Capture the cell that displays the provided text and extract its [X, Y] central coordinate. 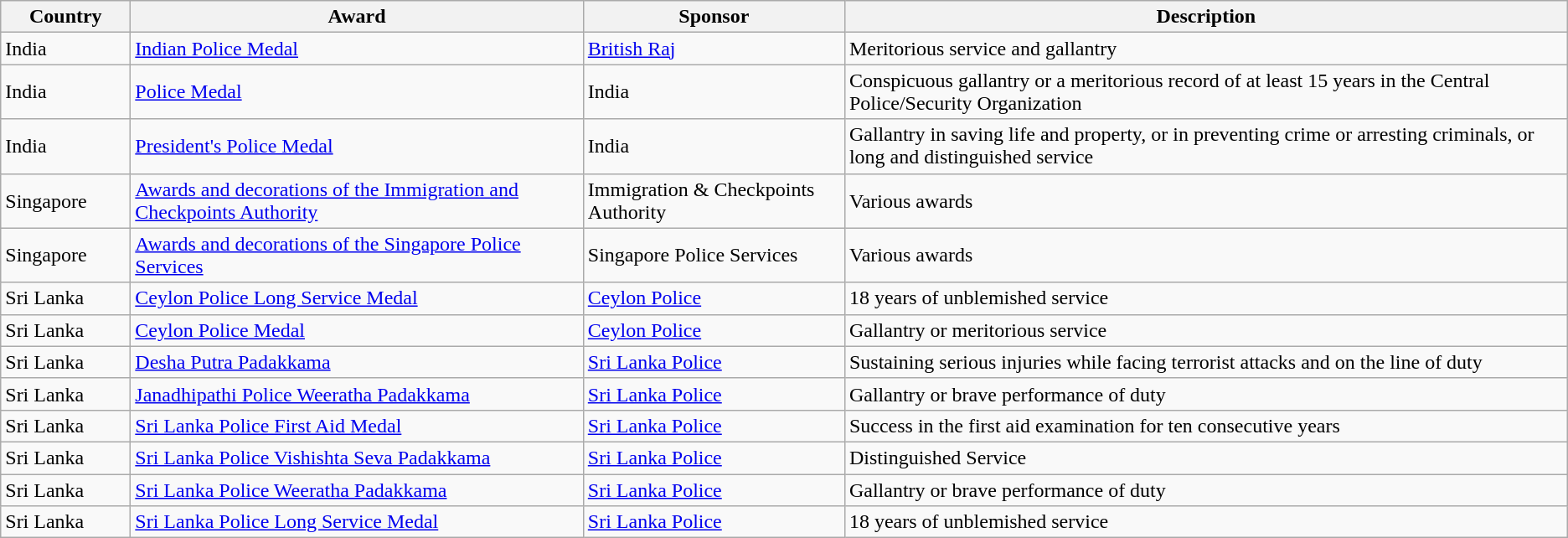
Gallantry in saving life and property, or in preventing crime or arresting criminals, or long and distinguished service [1206, 146]
Country [65, 17]
Sri Lanka Police First Aid Medal [357, 426]
Janadhipathi Police Weeratha Padakkama [357, 394]
Awards and decorations of the Immigration and Checkpoints Authority [357, 201]
Sri Lanka Police Vishishta Seva Padakkama [357, 458]
Sri Lanka Police Weeratha Padakkama [357, 490]
Ceylon Police Long Service Medal [357, 298]
Desha Putra Padakkama [357, 362]
Ceylon Police Medal [357, 330]
Gallantry or meritorious service [1206, 330]
Singapore Police Services [714, 255]
Distinguished Service [1206, 458]
Success in the first aid examination for ten consecutive years [1206, 426]
British Raj [714, 49]
Sustaining serious injuries while facing terrorist attacks and on the line of duty [1206, 362]
Awards and decorations of the Singapore Police Services [357, 255]
Immigration & Checkpoints Authority [714, 201]
President's Police Medal [357, 146]
Conspicuous gallantry or a meritorious record of at least 15 years in the Central Police/Security Organization [1206, 92]
Indian Police Medal [357, 49]
Sri Lanka Police Long Service Medal [357, 522]
Police Medal [357, 92]
Description [1206, 17]
Meritorious service and gallantry [1206, 49]
Sponsor [714, 17]
Award [357, 17]
